Provide the (X, Y) coordinate of the cell's center where the given text is located.  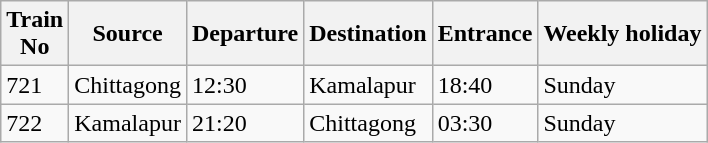
03:30 (485, 123)
TrainNo (35, 34)
21:20 (244, 123)
Destination (368, 34)
721 (35, 85)
Departure (244, 34)
12:30 (244, 85)
Weekly holiday (622, 34)
Entrance (485, 34)
722 (35, 123)
18:40 (485, 85)
Source (128, 34)
